Find where the given text appears and provide that cell's center as [x, y] coordinate. 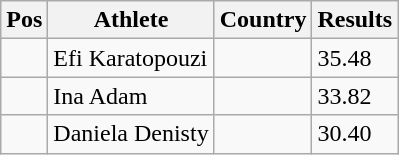
33.82 [355, 96]
Ina Adam [131, 96]
Country [263, 20]
30.40 [355, 134]
Efi Karatopouzi [131, 58]
Results [355, 20]
Pos [24, 20]
Daniela Denisty [131, 134]
Athlete [131, 20]
35.48 [355, 58]
